Identify which cell holds the provided text, then report its (X, Y) central coordinate. 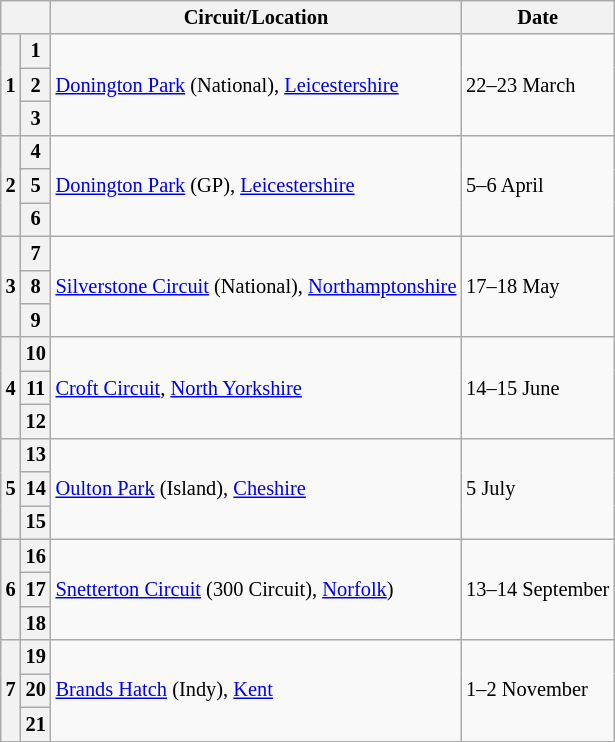
Donington Park (GP), Leicestershire (256, 186)
20 (36, 690)
17–18 May (538, 286)
16 (36, 556)
11 (36, 388)
Croft Circuit, North Yorkshire (256, 388)
17 (36, 589)
5–6 April (538, 186)
14 (36, 489)
21 (36, 724)
15 (36, 522)
Circuit/Location (256, 17)
Date (538, 17)
22–23 March (538, 84)
18 (36, 623)
9 (36, 320)
Oulton Park (Island), Cheshire (256, 488)
Silverstone Circuit (National), Northamptonshire (256, 286)
12 (36, 421)
13–14 September (538, 590)
13 (36, 455)
1–2 November (538, 690)
Donington Park (National), Leicestershire (256, 84)
10 (36, 354)
19 (36, 657)
14–15 June (538, 388)
8 (36, 287)
Snetterton Circuit (300 Circuit), Norfolk) (256, 590)
Brands Hatch (Indy), Kent (256, 690)
5 July (538, 488)
